Output the [X, Y] coordinate of the center of the cell containing the given text.  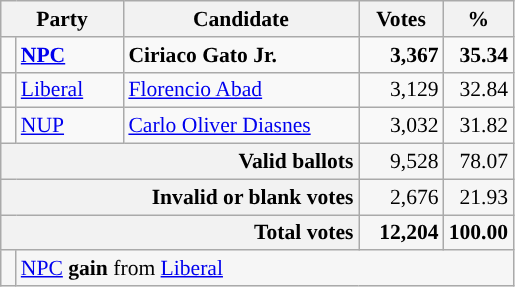
12,204 [400, 233]
% [478, 19]
3,367 [400, 55]
2,676 [400, 197]
NPC gain from Liberal [264, 269]
9,528 [400, 162]
Invalid or blank votes [180, 197]
Liberal [70, 90]
31.82 [478, 126]
3,129 [400, 90]
Candidate [240, 19]
78.07 [478, 162]
100.00 [478, 233]
Total votes [180, 233]
NPC [70, 55]
Ciriaco Gato Jr. [240, 55]
Votes [400, 19]
Carlo Oliver Diasnes [240, 126]
3,032 [400, 126]
21.93 [478, 197]
NUP [70, 126]
32.84 [478, 90]
Party [62, 19]
Florencio Abad [240, 90]
Valid ballots [180, 162]
35.34 [478, 55]
